Output the [X, Y] coordinate of the center of the cell containing the given text.  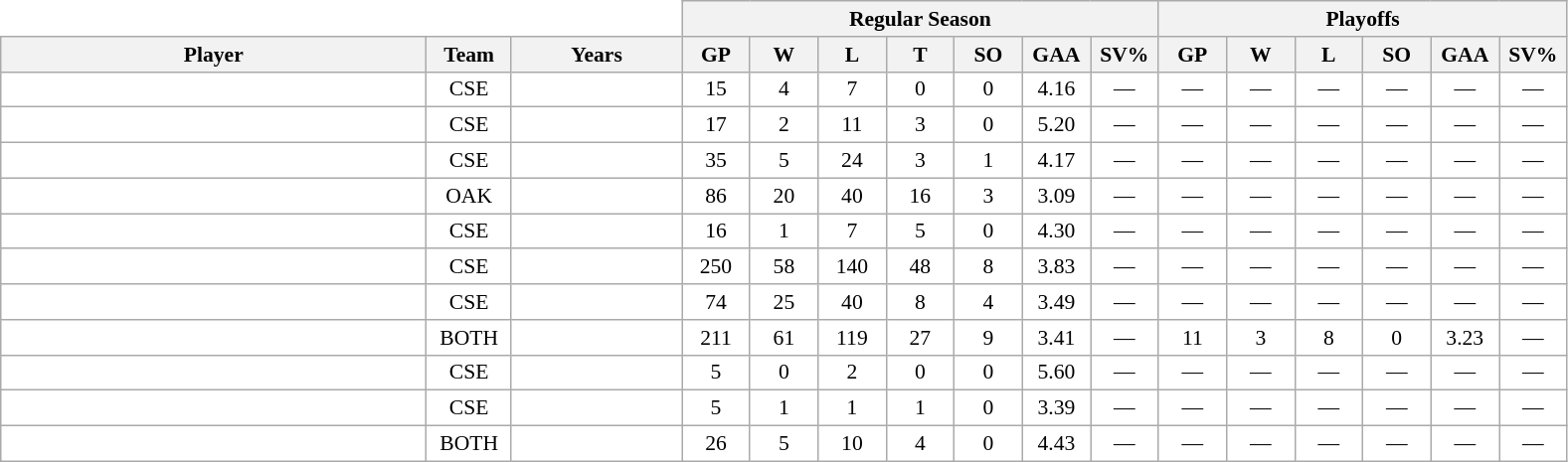
25 [784, 302]
4.16 [1056, 89]
3.41 [1056, 338]
Player [214, 55]
5.60 [1056, 373]
27 [920, 338]
26 [716, 444]
4.43 [1056, 444]
48 [920, 267]
3.39 [1056, 408]
20 [784, 196]
250 [716, 267]
4.17 [1056, 161]
211 [716, 338]
Years [597, 55]
3.09 [1056, 196]
4.30 [1056, 231]
17 [716, 125]
3.83 [1056, 267]
35 [716, 161]
T [920, 55]
3.23 [1465, 338]
24 [852, 161]
58 [784, 267]
3.49 [1056, 302]
OAK [469, 196]
61 [784, 338]
15 [716, 89]
119 [852, 338]
86 [716, 196]
74 [716, 302]
10 [852, 444]
140 [852, 267]
Team [469, 55]
9 [988, 338]
Playoffs [1362, 19]
5.20 [1056, 125]
Regular Season [921, 19]
